For the text-containing cell, return its midpoint in [X, Y] coordinate format. 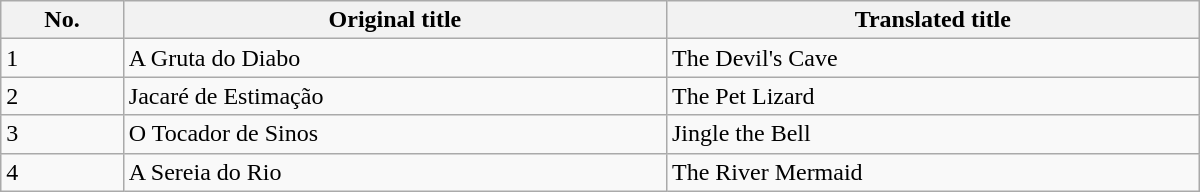
Original title [394, 20]
No. [62, 20]
A Gruta do Diabo [394, 58]
1 [62, 58]
A Sereia do Rio [394, 172]
2 [62, 96]
The Pet Lizard [932, 96]
The Devil's Cave [932, 58]
4 [62, 172]
Jingle the Bell [932, 134]
O Tocador de Sinos [394, 134]
Translated title [932, 20]
The River Mermaid [932, 172]
Jacaré de Estimação [394, 96]
3 [62, 134]
